Identify which cell holds the provided text, then report its (x, y) central coordinate. 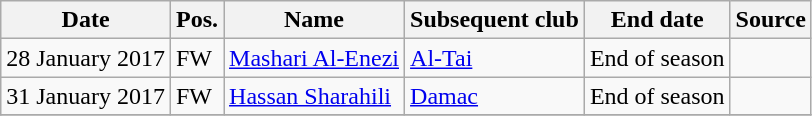
31 January 2017 (86, 96)
Mashari Al-Enezi (314, 58)
Date (86, 20)
Name (314, 20)
28 January 2017 (86, 58)
End date (657, 20)
Subsequent club (495, 20)
Damac (495, 96)
Hassan Sharahili (314, 96)
Al-Tai (495, 58)
Pos. (196, 20)
Source (770, 20)
